Find where the given text appears and provide that cell's center as [x, y] coordinate. 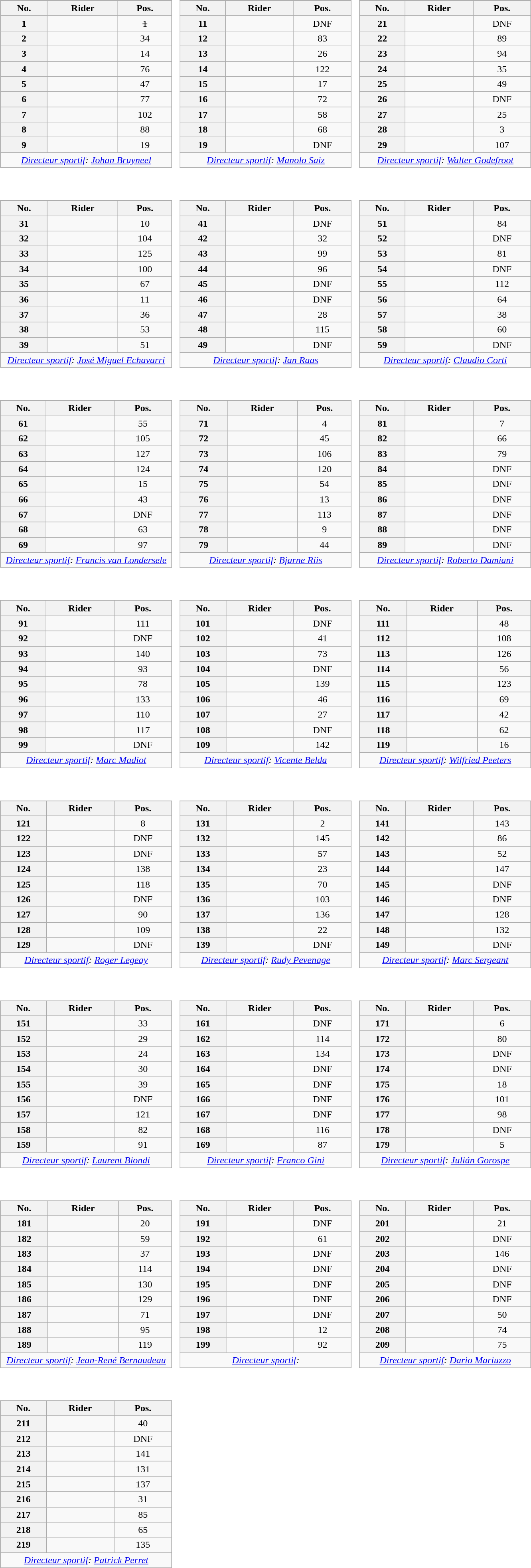
205 [382, 1284]
Directeur sportif: Dario Mariuzzo [445, 1360]
172 [382, 1038]
30 [143, 1069]
214 [23, 1469]
157 [23, 1115]
158 [23, 1130]
195 [203, 1284]
187 [24, 1315]
No. Rider Pos. 131 2 132 145 133 57 134 23 135 70 136 103 137 136 138 22 139 DNF Directeur sportif: Rudy Pevenage [268, 879]
60 [502, 330]
208 [382, 1330]
Directeur sportif: Vicente Belda [266, 760]
209 [382, 1345]
186 [24, 1299]
120 [325, 469]
Directeur sportif: José Miguel Echavarri [86, 360]
179 [382, 1145]
167 [203, 1115]
173 [382, 1054]
140 [143, 654]
Directeur sportif: Jan Raas [266, 360]
201 [382, 1223]
Directeur sportif: [266, 1360]
Directeur sportif: Rudy Pevenage [266, 960]
203 [382, 1254]
100 [145, 269]
10 [145, 223]
196 [203, 1299]
No. Rider Pos. 161 DNF 162 114 163 134 164 DNF 165 DNF 166 DNF 167 DNF 168 116 169 87 Directeur sportif: Franco Gini [268, 1079]
193 [203, 1254]
215 [23, 1484]
163 [203, 1054]
176 [382, 1099]
Directeur sportif: Franco Gini [266, 1160]
174 [382, 1069]
154 [23, 1069]
155 [23, 1084]
50 [502, 1315]
Directeur sportif: Johan Bruyneel [86, 160]
189 [24, 1345]
No. Rider Pos. 101 DNF 102 41 103 73 104 DNF 105 139 106 46 107 27 108 DNF 109 142 Directeur sportif: Vicente Belda [268, 679]
212 [23, 1439]
188 [24, 1330]
Directeur sportif: Patrick Perret [86, 1560]
171 [382, 1023]
194 [203, 1269]
185 [24, 1284]
Directeur sportif: Marc Madiot [86, 760]
175 [382, 1084]
Directeur sportif: Francis van Londersele [86, 560]
Directeur sportif: Roberto Damiani [445, 560]
No. Rider Pos. 71 4 72 45 73 106 74 120 75 54 76 13 77 113 78 9 79 44 Directeur sportif: Bjarne Riis [268, 479]
Directeur sportif: Walter Godefroot [445, 160]
207 [382, 1315]
152 [23, 1038]
219 [23, 1545]
191 [203, 1223]
206 [382, 1299]
162 [203, 1038]
No. Rider Pos. 191 DNF 192 61 193 DNF 194 DNF 195 DNF 196 DNF 197 DNF 198 12 199 92 Directeur sportif: [268, 1279]
177 [382, 1115]
164 [203, 1069]
168 [203, 1130]
178 [382, 1130]
Directeur sportif: Julián Gorospe [445, 1160]
Directeur sportif: Jean-René Bernaudeau [86, 1360]
Directeur sportif: Marc Sergeant [445, 960]
Directeur sportif: Roger Legeay [86, 960]
216 [23, 1499]
165 [203, 1084]
144 [382, 869]
202 [382, 1238]
148 [382, 929]
156 [23, 1099]
211 [23, 1424]
204 [382, 1269]
Directeur sportif: Claudio Corti [445, 360]
70 [322, 884]
182 [24, 1238]
151 [23, 1023]
153 [23, 1054]
197 [203, 1315]
110 [143, 714]
40 [143, 1424]
20 [145, 1223]
218 [23, 1530]
No. Rider Pos. 41 DNF 42 32 43 99 44 96 45 DNF 46 DNF 47 28 48 115 49 DNF Directeur sportif: Jan Raas [268, 279]
159 [23, 1145]
149 [382, 945]
183 [24, 1254]
130 [145, 1284]
166 [203, 1099]
199 [203, 1345]
Directeur sportif: Laurent Biondi [86, 1160]
161 [203, 1023]
181 [24, 1223]
Directeur sportif: Wilfried Peeters [445, 760]
80 [502, 1038]
198 [203, 1330]
217 [23, 1515]
Directeur sportif: Manolo Saiz [266, 160]
90 [143, 914]
192 [203, 1238]
169 [203, 1145]
213 [23, 1454]
Directeur sportif: Bjarne Riis [266, 560]
184 [24, 1269]
